Search for the cell housing the specified text and yield its [x, y] center coordinate. 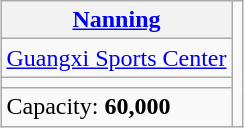
Guangxi Sports Center [116, 58]
Nanning [116, 20]
Capacity: 60,000 [116, 107]
